Output the [X, Y] coordinate of the center of the cell containing the given text.  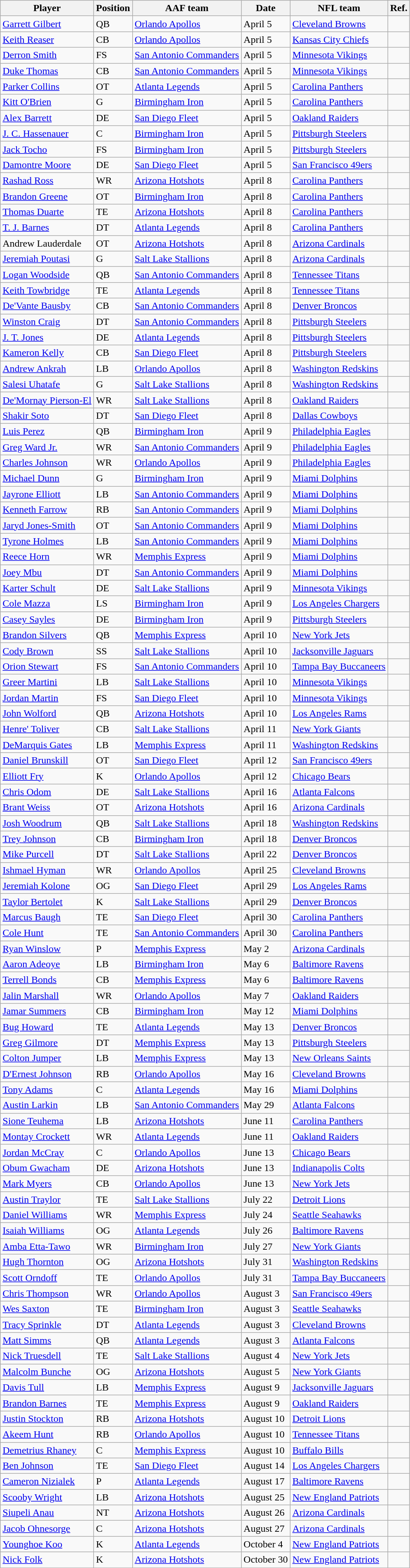
Buffalo Bills [339, 1450]
Michael Dunn [47, 478]
Nick Truesdell [47, 1356]
Position [113, 8]
Jamar Summers [47, 1011]
Derron Smith [47, 55]
October 30 [266, 1560]
July 26 [266, 1231]
Logan Woodside [47, 275]
Kansas City Chiefs [339, 40]
Andrew Ankrah [47, 369]
Henre' Toliver [47, 729]
April 22 [266, 854]
Sione Teuhema [47, 1121]
J. C. Hassenauer [47, 133]
Andrew Lauderdale [47, 243]
Keith Reaser [47, 40]
Josh Woodrum [47, 823]
Tracy Sprinkle [47, 1325]
Kenneth Farrow [47, 510]
Greg Ward Jr. [47, 447]
Matt Simms [47, 1340]
Casey Sayles [47, 619]
Ref. [399, 8]
Keith Towbridge [47, 290]
October 4 [266, 1544]
May 12 [266, 1011]
Wes Saxton [47, 1309]
Luis Perez [47, 431]
Brant Weiss [47, 807]
May 7 [266, 996]
Greer Martini [47, 682]
Jayrone Elliott [47, 494]
D'Ernest Johnson [47, 1074]
Duke Thomas [47, 71]
Aaron Adeoye [47, 964]
Date [266, 8]
Scott Orndoff [47, 1278]
Kameron Kelly [47, 353]
Akeem Hunt [47, 1434]
Cody Brown [47, 651]
Malcolm Bunche [47, 1372]
Justin Stockton [47, 1419]
Cole Hunt [47, 933]
Hugh Thornton [47, 1262]
Winston Craig [47, 322]
August 4 [266, 1356]
New Orleans Saints [339, 1058]
Greg Gilmore [47, 1043]
Jacob Ohnesorge [47, 1528]
Joey Mbu [47, 572]
Taylor Bertolet [47, 901]
AAF team [187, 8]
August 17 [266, 1482]
Elliott Fry [47, 776]
Shakir Soto [47, 415]
August 25 [266, 1497]
Garrett Gilbert [47, 24]
Jeremiah Kolone [47, 886]
May 2 [266, 948]
John Wolford [47, 714]
Siupeli Anau [47, 1513]
Jack Tocho [47, 149]
J. T. Jones [47, 337]
SS [113, 651]
July 24 [266, 1215]
Indianapolis Colts [339, 1168]
Isaiah Williams [47, 1231]
Parker Collins [47, 86]
Nick Folk [47, 1560]
August 26 [266, 1513]
Kitt O'Brien [47, 102]
T. J. Barnes [47, 228]
Terrell Bonds [47, 980]
De'Mornay Pierson-El [47, 400]
Cole Mazza [47, 604]
Jalin Marshall [47, 996]
Charles Johnson [47, 463]
Dallas Cowboys [339, 415]
Jordan Martin [47, 698]
Thomas Duarte [47, 212]
July 27 [266, 1246]
Brandon Barnes [47, 1403]
Trey Johnson [47, 839]
Cameron Nizialek [47, 1482]
Brandon Greene [47, 196]
Mark Myers [47, 1183]
Ishmael Hyman [47, 870]
Chris Thompson [47, 1293]
August 5 [266, 1372]
Younghoe Koo [47, 1544]
Salesi Uhatafe [47, 384]
Jaryd Jones-Smith [47, 525]
Jordan McCray [47, 1152]
Mike Purcell [47, 854]
Orion Stewart [47, 666]
Demetrius Rhaney [47, 1450]
NT [113, 1513]
Montay Crockett [47, 1136]
Chris Odom [47, 792]
Daniel Brunskill [47, 761]
Davis Tull [47, 1387]
Rashad Ross [47, 180]
Amba Etta-Tawo [47, 1246]
July 22 [266, 1199]
Tyrone Holmes [47, 541]
Ben Johnson [47, 1466]
Brandon Silvers [47, 635]
Bug Howard [47, 1027]
Daniel Williams [47, 1215]
Colton Jumper [47, 1058]
Karter Schult [47, 588]
Player [47, 8]
Jeremiah Poutasi [47, 259]
Tony Adams [47, 1090]
May 29 [266, 1105]
Obum Gwacham [47, 1168]
Austin Traylor [47, 1199]
Marcus Baugh [47, 917]
LS [113, 604]
August 14 [266, 1466]
Damontre Moore [47, 165]
Alex Barrett [47, 118]
Reece Horn [47, 557]
NFL team [339, 8]
August 27 [266, 1528]
Scooby Wright [47, 1497]
April 25 [266, 870]
DeMarquis Gates [47, 745]
Austin Larkin [47, 1105]
De'Vante Bausby [47, 306]
Ryan Winslow [47, 948]
